Search for the cell housing the specified text and yield its (x, y) center coordinate. 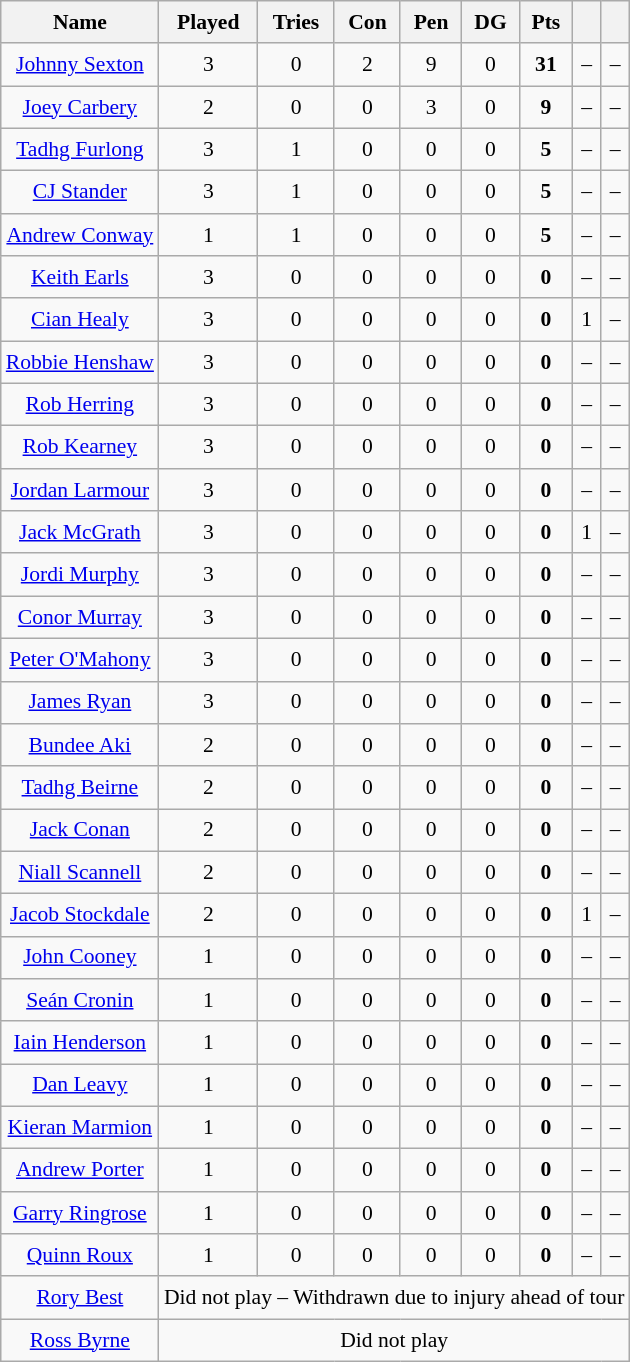
Kieran Marmion (80, 1128)
Tadhg Beirne (80, 788)
Con (367, 22)
Bundee Aki (80, 746)
Pen (430, 22)
Rob Herring (80, 406)
Robbie Henshaw (80, 362)
Niall Scannell (80, 872)
John Cooney (80, 958)
Quinn Roux (80, 1256)
Tadhg Furlong (80, 150)
Jack McGrath (80, 532)
31 (546, 66)
Andrew Porter (80, 1170)
Conor Murray (80, 618)
Name (80, 22)
Iain Henderson (80, 1044)
Seán Cronin (80, 1000)
Keith Earls (80, 278)
Did not play – Withdrawn due to injury ahead of tour (394, 1298)
Ross Byrne (80, 1340)
Pts (546, 22)
Jacob Stockdale (80, 916)
Garry Ringrose (80, 1214)
Joey Carbery (80, 108)
Rob Kearney (80, 448)
Dan Leavy (80, 1086)
Did not play (394, 1340)
James Ryan (80, 702)
Tries (296, 22)
Johnny Sexton (80, 66)
DG (491, 22)
Peter O'Mahony (80, 660)
Cian Healy (80, 320)
Andrew Conway (80, 236)
Rory Best (80, 1298)
Jordi Murphy (80, 576)
Jordan Larmour (80, 490)
Played (208, 22)
Jack Conan (80, 830)
CJ Stander (80, 192)
